Pinpoint the cell where the given text exists, returning its [x, y] midpoint coordinate. 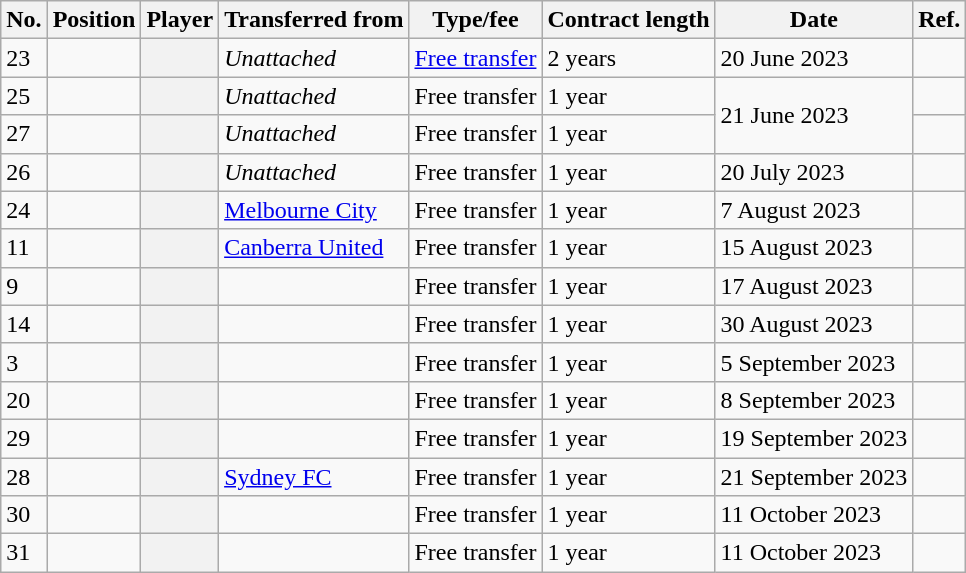
11 [24, 248]
Sydney FC [314, 477]
2 years [628, 58]
21 September 2023 [814, 477]
20 July 2023 [814, 172]
Melbourne City [314, 210]
Transferred from [314, 20]
19 September 2023 [814, 438]
No. [24, 20]
5 September 2023 [814, 362]
28 [24, 477]
Type/fee [476, 20]
Ref. [940, 20]
3 [24, 362]
27 [24, 134]
17 August 2023 [814, 286]
9 [24, 286]
20 [24, 400]
15 August 2023 [814, 248]
20 June 2023 [814, 58]
30 August 2023 [814, 324]
21 June 2023 [814, 115]
8 September 2023 [814, 400]
29 [24, 438]
Date [814, 20]
Player [180, 20]
14 [24, 324]
7 August 2023 [814, 210]
24 [24, 210]
25 [24, 96]
Position [94, 20]
Contract length [628, 20]
23 [24, 58]
31 [24, 553]
26 [24, 172]
30 [24, 515]
Canberra United [314, 248]
